Scan for the cell matching the given text and deliver its [x, y] coordinate at center. 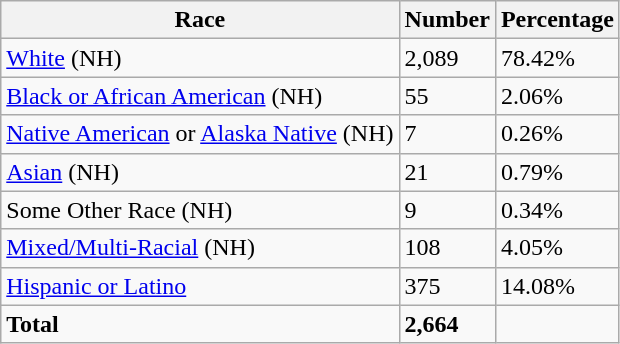
Native American or Alaska Native (NH) [200, 134]
0.26% [557, 134]
Mixed/Multi-Racial (NH) [200, 248]
0.79% [557, 172]
Percentage [557, 20]
Black or African American (NH) [200, 96]
0.34% [557, 210]
78.42% [557, 58]
2,089 [447, 58]
Race [200, 20]
White (NH) [200, 58]
4.05% [557, 248]
2.06% [557, 96]
14.08% [557, 286]
Total [200, 324]
Asian (NH) [200, 172]
375 [447, 286]
Number [447, 20]
108 [447, 248]
21 [447, 172]
9 [447, 210]
Some Other Race (NH) [200, 210]
2,664 [447, 324]
55 [447, 96]
7 [447, 134]
Hispanic or Latino [200, 286]
